Locate the cell with the specified text and output its (X, Y) center coordinate. 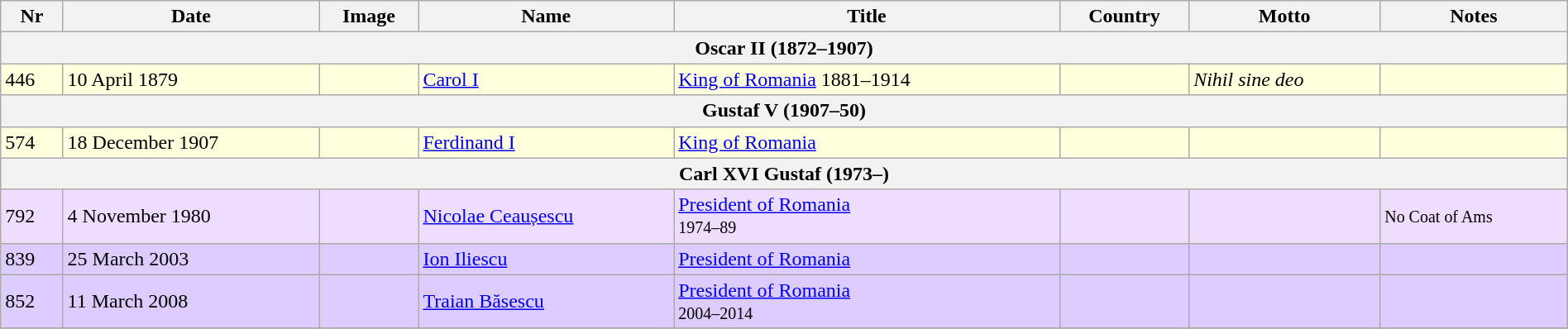
President of Romania (867, 259)
10 April 1879 (191, 79)
852 (31, 301)
King of Romania (867, 142)
Nr (31, 17)
Oscar II (1872–1907) (784, 48)
Carl XVI Gustaf (1973–) (784, 174)
Title (867, 17)
Country (1124, 17)
King of Romania 1881–1914 (867, 79)
574 (31, 142)
Notes (1474, 17)
Name (546, 17)
25 March 2003 (191, 259)
Traian Băsescu (546, 301)
President of Romania2004–2014 (867, 301)
Image (369, 17)
Carol I (546, 79)
Ion Iliescu (546, 259)
Nicolae Ceaușescu (546, 217)
Ferdinand I (546, 142)
18 December 1907 (191, 142)
4 November 1980 (191, 217)
Motto (1285, 17)
Gustaf V (1907–50) (784, 111)
Date (191, 17)
No Coat of Ams (1474, 217)
446 (31, 79)
792 (31, 217)
839 (31, 259)
President of Romania1974–89 (867, 217)
Nihil sine deo (1285, 79)
11 March 2008 (191, 301)
